Identify which cell holds the provided text, then report its [X, Y] central coordinate. 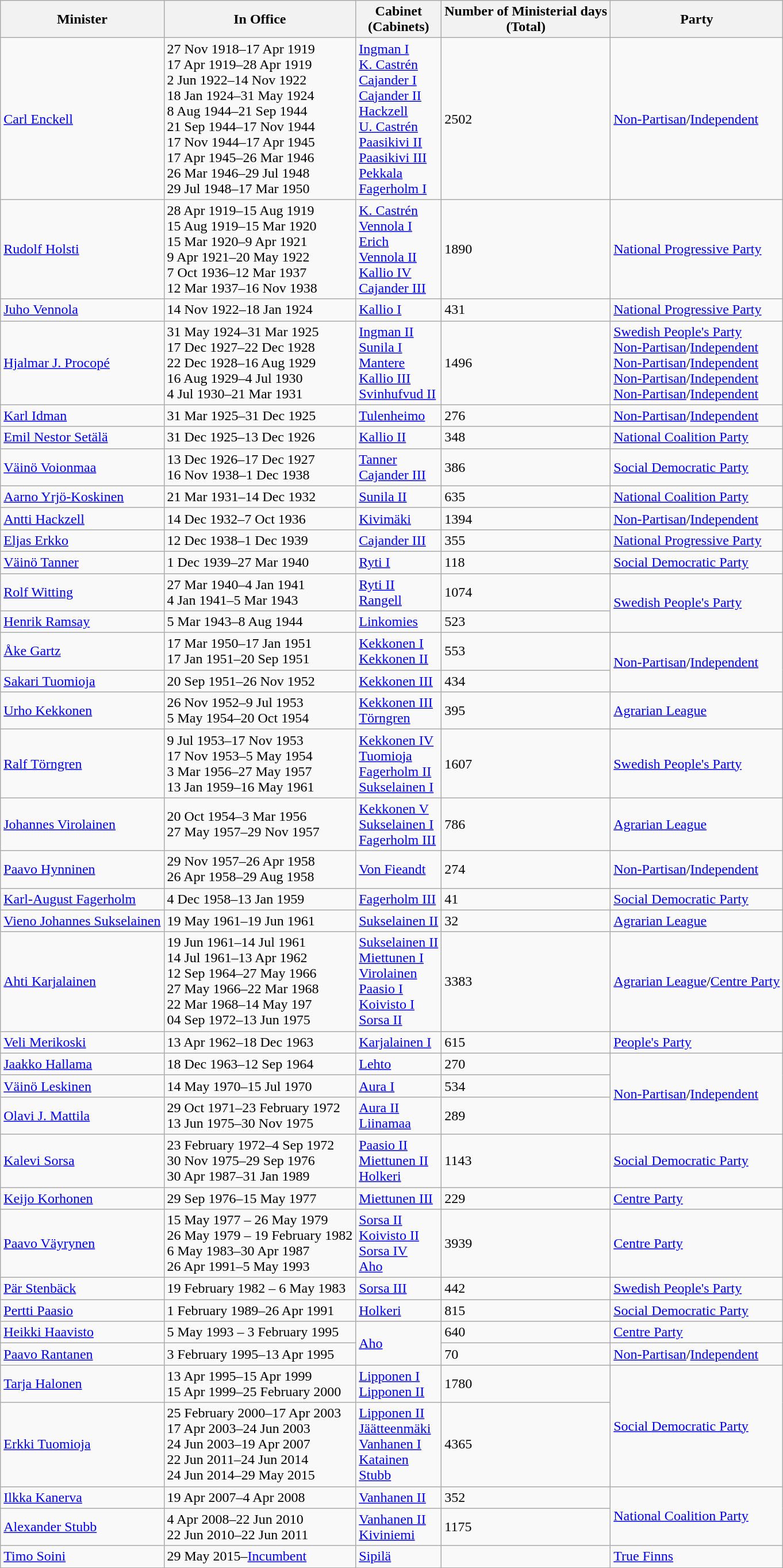
Sorsa III [399, 1289]
Kekkonen IIITörngren [399, 710]
786 [526, 824]
523 [526, 622]
Åke Gartz [82, 652]
31 Dec 1925–13 Dec 1926 [260, 437]
Sukselainen II [399, 921]
274 [526, 869]
14 Nov 1922–18 Jan 1924 [260, 310]
Veli Merikoski [82, 1042]
31 May 1924–31 Mar 192517 Dec 1927–22 Dec 192822 Dec 1928–16 Aug 192916 Aug 1929–4 Jul 19304 Jul 1930–21 Mar 1931 [260, 363]
1890 [526, 249]
29 Sep 1976–15 May 1977 [260, 1198]
348 [526, 437]
Agrarian League/Centre Party [697, 982]
17 Mar 1950–17 Jan 195117 Jan 1951–20 Sep 1951 [260, 652]
Party [697, 20]
31 Mar 1925–31 Dec 1925 [260, 416]
70 [526, 1354]
229 [526, 1198]
615 [526, 1042]
13 Apr 1995–15 Apr 199915 Apr 1999–25 February 2000 [260, 1384]
Sakari Tuomioja [82, 681]
Lipponen IIJäätteenmäkiVanhanen IKatainenStubb [399, 1444]
Carl Enckell [82, 118]
5 Mar 1943–8 Aug 1944 [260, 622]
Miettunen III [399, 1198]
640 [526, 1332]
352 [526, 1497]
Eljas Erkko [82, 540]
25 February 2000–17 Apr 200317 Apr 2003–24 Jun 200324 Jun 2003–19 Apr 200722 Jun 2011–24 Jun 201424 Jun 2014–29 May 2015 [260, 1444]
29 Nov 1957–26 Apr 195826 Apr 1958–29 Aug 1958 [260, 869]
Aura I [399, 1086]
Urho Kekkonen [82, 710]
Kallio II [399, 437]
Von Fieandt [399, 869]
TannerCajander III [399, 467]
Paavo Hynninen [82, 869]
Paavo Väyrynen [82, 1244]
23 February 1972–4 Sep 197230 Nov 1975–29 Sep 197630 Apr 1987–31 Jan 1989 [260, 1160]
Kekkonen IKekkonen II [399, 652]
3939 [526, 1244]
2502 [526, 118]
Ryti I [399, 562]
Rudolf Holsti [82, 249]
Karjalainen I [399, 1042]
29 Oct 1971–23 February 1972 13 Jun 1975–30 Nov 1975 [260, 1115]
3 February 1995–13 Apr 1995 [260, 1354]
19 Jun 1961–14 Jul 196114 Jul 1961–13 Apr 196212 Sep 1964–27 May 196627 May 1966–22 Mar 196822 Mar 1968–14 May 19704 Sep 1972–13 Jun 1975 [260, 982]
Paavo Rantanen [82, 1354]
118 [526, 562]
Tulenheimo [399, 416]
27 Mar 1940–4 Jan 19414 Jan 1941–5 Mar 1943 [260, 592]
Johannes Virolainen [82, 824]
Cabinet(Cabinets) [399, 20]
289 [526, 1115]
Aho [399, 1343]
1496 [526, 363]
434 [526, 681]
Emil Nestor Setälä [82, 437]
1074 [526, 592]
Väinö Voionmaa [82, 467]
29 May 2015–Incumbent [260, 1557]
Hjalmar J. Procopé [82, 363]
Olavi J. Mattila [82, 1115]
Antti Hackzell [82, 518]
Kallio I [399, 310]
Ingman IISunila IMantereKallio IIISvinhufvud II [399, 363]
386 [526, 467]
1607 [526, 763]
Väinö Leskinen [82, 1086]
Ilkka Kanerva [82, 1497]
13 Apr 1962–18 Dec 1963 [260, 1042]
Väinö Tanner [82, 562]
K. CastrénVennola IErichVennola II Kallio IVCajander III [399, 249]
Ingman I K. Castrén Cajander ICajander II HackzellU. Castrén Paasikivi II Paasikivi III Pekkala Fagerholm I [399, 118]
Linkomies [399, 622]
1143 [526, 1160]
Karl-August Fagerholm [82, 899]
32 [526, 921]
Ryti IIRangell [399, 592]
Sipilä [399, 1557]
Heikki Haavisto [82, 1332]
Aarno Yrjö-Koskinen [82, 497]
Lehto [399, 1064]
21 Mar 1931–14 Dec 1932 [260, 497]
Holkeri [399, 1310]
1780 [526, 1384]
Lipponen ILipponen II [399, 1384]
Erkki Tuomioja [82, 1444]
1 February 1989–26 Apr 1991 [260, 1310]
19 Apr 2007–4 Apr 2008 [260, 1497]
20 Sep 1951–26 Nov 1952 [260, 681]
14 Dec 1932–7 Oct 1936 [260, 518]
5 May 1993 – 3 February 1995 [260, 1332]
Kivimäki [399, 518]
Paasio IIMiettunen IIHolkeri [399, 1160]
442 [526, 1289]
15 May 1977 – 26 May 197926 May 1979 – 19 February 19826 May 1983–30 Apr 198726 Apr 1991–5 May 1993 [260, 1244]
553 [526, 652]
41 [526, 899]
Henrik Ramsay [82, 622]
19 February 1982 – 6 May 1983 [260, 1289]
Tarja Halonen [82, 1384]
4 Apr 2008–22 Jun 201022 Jun 2010–22 Jun 2011 [260, 1527]
Ahti Karjalainen [82, 982]
19 May 1961–19 Jun 1961 [260, 921]
Keijo Korhonen [82, 1198]
1394 [526, 518]
Aura IILiinamaa [399, 1115]
People's Party [697, 1042]
Jaakko Hallama [82, 1064]
1175 [526, 1527]
18 Dec 1963–12 Sep 1964 [260, 1064]
Fagerholm III [399, 899]
Sunila II [399, 497]
Pertti Paasio [82, 1310]
20 Oct 1954–3 Mar 195627 May 1957–29 Nov 1957 [260, 824]
Kekkonen III [399, 681]
355 [526, 540]
Pär Stenbäck [82, 1289]
12 Dec 1938–1 Dec 1939 [260, 540]
Vanhanen IIKiviniemi [399, 1527]
Rolf Witting [82, 592]
Timo Soini [82, 1557]
395 [526, 710]
Minister [82, 20]
Vieno Johannes Sukselainen [82, 921]
Karl Idman [82, 416]
9 Jul 1953–17 Nov 195317 Nov 1953–5 May 19543 Mar 1956–27 May 195713 Jan 1959–16 May 1961 [260, 763]
1 Dec 1939–27 Mar 1940 [260, 562]
276 [526, 416]
Kalevi Sorsa [82, 1160]
In Office [260, 20]
26 Nov 1952–9 Jul 19535 May 1954–20 Oct 1954 [260, 710]
28 Apr 1919–15 Aug 191915 Aug 1919–15 Mar 192015 Mar 1920–9 Apr 19219 Apr 1921–20 May 19227 Oct 1936–12 Mar 193712 Mar 1937–16 Nov 1938 [260, 249]
635 [526, 497]
13 Dec 1926–17 Dec 192716 Nov 1938–1 Dec 1938 [260, 467]
Swedish People's PartyNon-Partisan/IndependentNon-Partisan/IndependentNon-Partisan/IndependentNon-Partisan/Independent [697, 363]
815 [526, 1310]
Sorsa IIKoivisto IISorsa IVAho [399, 1244]
3383 [526, 982]
Juho Vennola [82, 310]
Sukselainen IIMiettunen IVirolainenPaasio IKoivisto ISorsa II [399, 982]
Alexander Stubb [82, 1527]
Number of Ministerial days (Total) [526, 20]
14 May 1970–15 Jul 1970 [260, 1086]
Kekkonen VSukselainen IFagerholm III [399, 824]
Kekkonen IVTuomiojaFagerholm IISukselainen I [399, 763]
Ralf Törngren [82, 763]
True Finns [697, 1557]
Cajander III [399, 540]
Vanhanen II [399, 1497]
4365 [526, 1444]
431 [526, 310]
534 [526, 1086]
270 [526, 1064]
4 Dec 1958–13 Jan 1959 [260, 899]
